Find where the given text appears and provide that cell's center as [X, Y] coordinate. 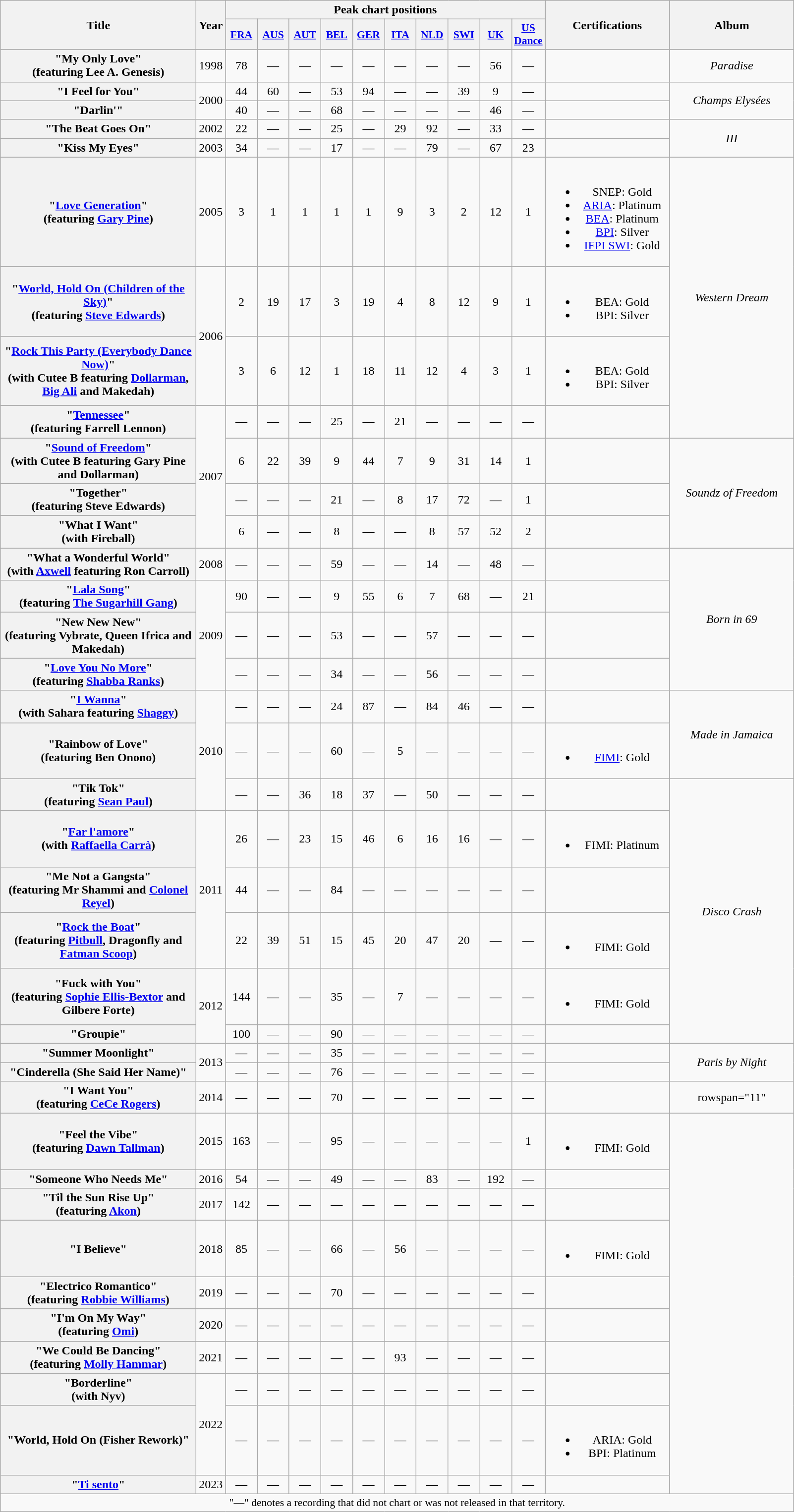
"The Beat Goes On" [98, 129]
"Love Generation" (featuring Gary Pine) [98, 212]
Peak chart positions [386, 10]
93 [400, 1357]
85 [241, 1249]
29 [400, 129]
"Feel the Vibe" (featuring Dawn Tallman) [98, 1142]
Title [98, 25]
Soundz of Freedom [732, 493]
92 [432, 129]
"I Want You" (featuring CeCe Rogers) [98, 1097]
163 [241, 1142]
24 [337, 707]
72 [464, 500]
78 [241, 65]
AUS [273, 35]
100 [241, 1034]
"Groupie" [98, 1034]
SNEP: GoldARIA: PlatinumBEA: PlatinumBPI: SilverIFPI SWI: Gold [608, 212]
2002 [211, 129]
"We Could Be Dancing" (featuring Molly Hammar) [98, 1357]
47 [432, 941]
40 [241, 110]
2000 [211, 101]
"Rainbow of Love" (featuring Ben Onono) [98, 750]
"Cinderella (She Said Her Name)" [98, 1072]
94 [368, 91]
"New New New" (featuring Vybrate, Queen Ifrica and Makedah) [98, 635]
"Ti sento" [98, 1484]
2016 [211, 1179]
"Borderline"(with Nyv) [98, 1390]
SWI [464, 35]
"Sound of Freedom" (with Cutee B featuring Gary Pine and Dollarman) [98, 461]
AUT [305, 35]
"Someone Who Needs Me" [98, 1179]
Western Dream [732, 297]
FIMI: Platinum [608, 839]
"World, Hold On (Children of the Sky)" (featuring Steve Edwards) [98, 301]
"Kiss My Eyes" [98, 148]
2023 [211, 1484]
95 [337, 1142]
2017 [211, 1204]
2021 [211, 1357]
"Electrico Romantico"(featuring Robbie Williams) [98, 1292]
67 [496, 148]
192 [496, 1179]
87 [368, 707]
2019 [211, 1292]
50 [432, 795]
"Love You No More" (featuring Shabba Ranks) [98, 674]
2015 [211, 1142]
NLD [432, 35]
"What a Wonderful World" (with Axwell featuring Ron Carroll) [98, 564]
76 [337, 1072]
55 [368, 597]
37 [368, 795]
2010 [211, 750]
"My Only Love" (featuring Lee A. Genesis) [98, 65]
2018 [211, 1249]
"Together" (featuring Steve Edwards) [98, 500]
2013 [211, 1062]
59 [337, 564]
"What I Want" (with Fireball) [98, 532]
49 [337, 1179]
Album [732, 25]
11 [400, 371]
2012 [211, 1006]
54 [241, 1179]
142 [241, 1204]
2008 [211, 564]
GER [368, 35]
2009 [211, 635]
31 [464, 461]
Paradise [732, 65]
FRA [241, 35]
"Darlin'" [98, 110]
2020 [211, 1325]
"Tennessee" (featuring Farrell Lennon) [98, 421]
83 [432, 1179]
51 [305, 941]
rowspan="11" [732, 1097]
"I Believe" [98, 1249]
"—" denotes a recording that did not chart or was not released in that territory. [397, 1503]
66 [337, 1249]
1998 [211, 65]
"I Feel for You" [98, 91]
2007 [211, 477]
2003 [211, 148]
2006 [211, 336]
"Far l'amore" (with Raffaella Carrà) [98, 839]
Certifications [608, 25]
48 [496, 564]
USDance [528, 35]
"Summer Moonlight" [98, 1053]
"I Wanna" (with Sahara featuring Shaggy) [98, 707]
"Til the Sun Rise Up" (featuring Akon) [98, 1204]
45 [368, 941]
26 [241, 839]
"Lala Song" (featuring The Sugarhill Gang) [98, 597]
Paris by Night [732, 1062]
33 [496, 129]
144 [241, 996]
36 [305, 795]
"Fuck with You" (featuring Sophie Ellis-Bextor and Gilbere Forte) [98, 996]
2005 [211, 212]
Made in Jamaica [732, 734]
Champs Elysées [732, 101]
Born in 69 [732, 619]
"Rock This Party (Everybody Dance Now)" (with Cutee B featuring Dollarman, Big Ali and Makedah) [98, 371]
"Rock the Boat" (featuring Pitbull, Dragonfly and Fatman Scoop) [98, 941]
5 [400, 750]
"I'm On My Way"(featuring Omi) [98, 1325]
2011 [211, 890]
"World, Hold On (Fisher Rework)" [98, 1440]
"Tik Tok" (featuring Sean Paul) [98, 795]
Year [211, 25]
III [732, 138]
52 [496, 532]
Disco Crash [732, 911]
UK [496, 35]
"Me Not a Gangsta" (featuring Mr Shammi and Colonel Reyel) [98, 890]
BEL [337, 35]
2022 [211, 1424]
2014 [211, 1097]
79 [432, 148]
ITA [400, 35]
ARIA: GoldBPI: Platinum [608, 1440]
